Output the (x, y) coordinate of the center of the cell containing the given text.  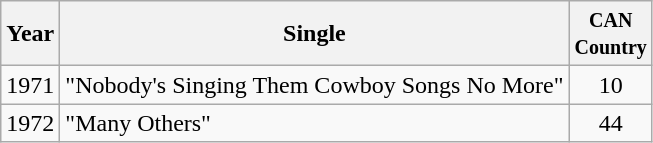
Year (30, 34)
Single (314, 34)
"Nobody's Singing Them Cowboy Songs No More" (314, 85)
44 (610, 123)
10 (610, 85)
1971 (30, 85)
1972 (30, 123)
"Many Others" (314, 123)
CAN Country (610, 34)
